Return the (X, Y) coordinate for the center point of the cell that contains the specified text.  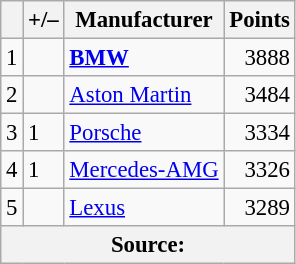
3326 (260, 170)
3 (12, 133)
Lexus (144, 208)
Points (260, 20)
3888 (260, 58)
2 (12, 95)
Porsche (144, 133)
+/– (44, 20)
3289 (260, 208)
Aston Martin (144, 95)
3484 (260, 95)
5 (12, 208)
BMW (144, 58)
3334 (260, 133)
Manufacturer (144, 20)
4 (12, 170)
Mercedes-AMG (144, 170)
Source: (148, 245)
